Determine the (x, y) coordinate at the center of the cell enclosing the given text.  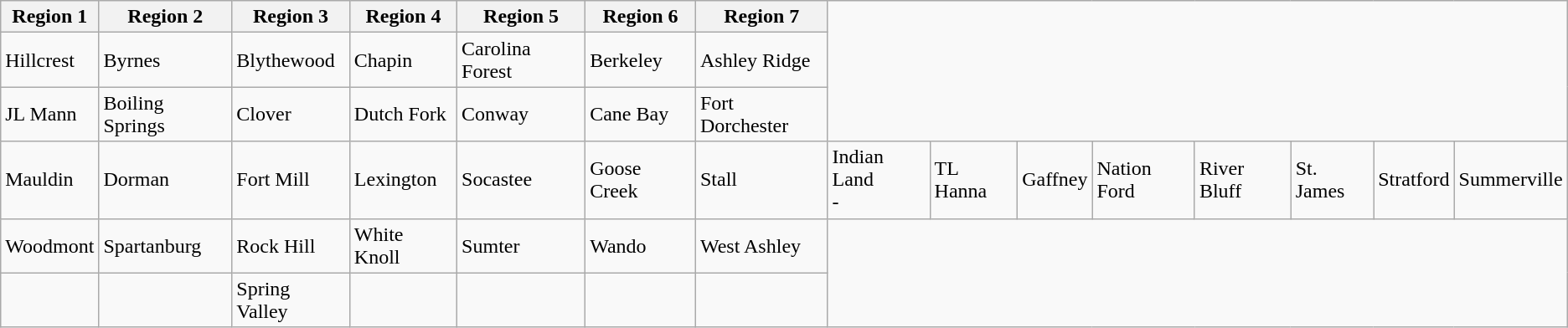
Woodmont (50, 246)
Region 7 (761, 17)
Ashley Ridge (761, 60)
Dutch Fork (403, 114)
White Knoll (403, 246)
Dorman (166, 180)
JL Mann (50, 114)
Spring Valley (291, 300)
TL Hanna (973, 180)
Gaffney (1055, 180)
Carolina Forest (521, 60)
Fort Mill (291, 180)
River Bluff (1243, 180)
Region 4 (403, 17)
Summerville (1511, 180)
Boiling Springs (166, 114)
Indian Land- (879, 180)
Chapin (403, 60)
West Ashley (761, 246)
Region 5 (521, 17)
Sumter (521, 246)
Berkeley (641, 60)
St. James (1332, 180)
Rock Hill (291, 246)
Lexington (403, 180)
Spartanburg (166, 246)
Socastee (521, 180)
Byrnes (166, 60)
Hillcrest (50, 60)
Mauldin (50, 180)
Clover (291, 114)
Blythewood (291, 60)
Region 2 (166, 17)
Conway (521, 114)
Cane Bay (641, 114)
Region 6 (641, 17)
Region 3 (291, 17)
Goose Creek (641, 180)
Fort Dorchester (761, 114)
Wando (641, 246)
Region 1 (50, 17)
Nation Ford (1143, 180)
Stratford (1414, 180)
Stall (761, 180)
